Determine the (x, y) coordinate at the center of the cell enclosing the given text.  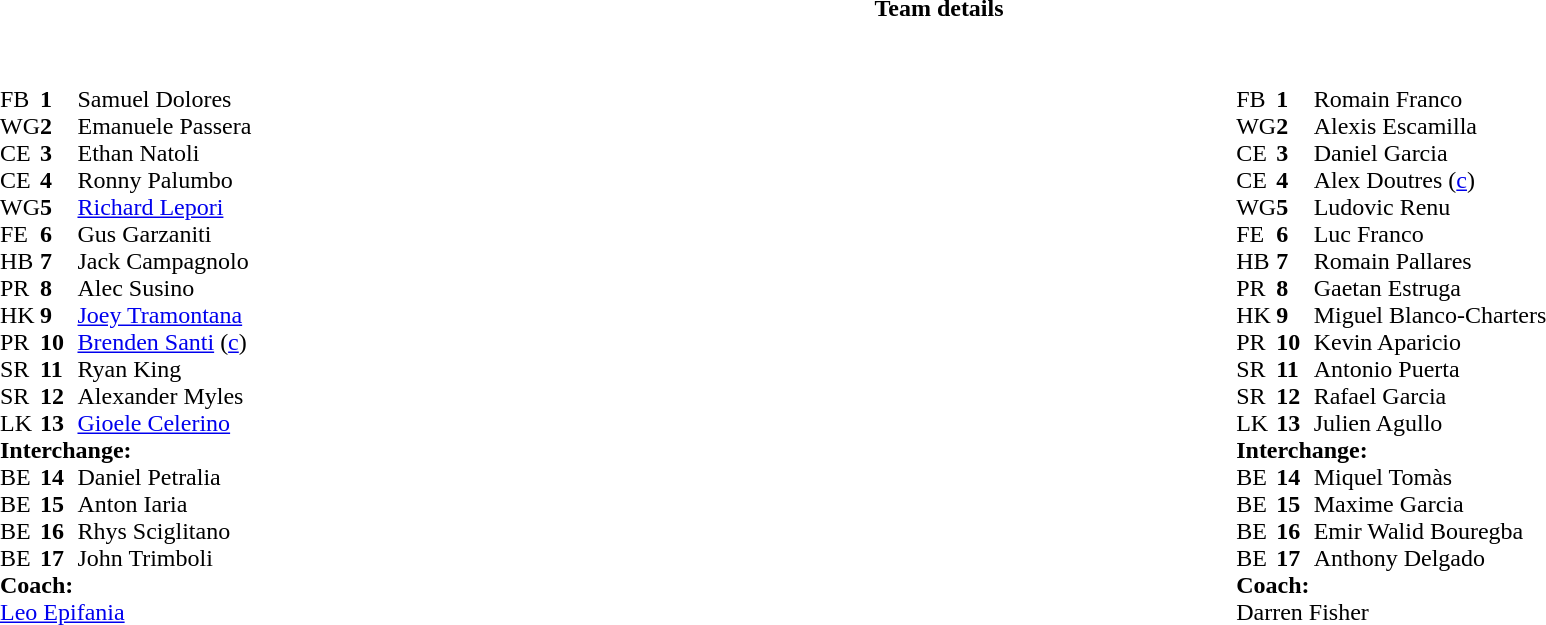
Samuel Dolores (164, 100)
Richard Lepori (164, 208)
Daniel Petralia (164, 478)
Alec Susino (164, 288)
Brenden Santi (c) (164, 342)
Joey Tramontana (164, 316)
Anton Iaria (164, 504)
Emanuele Passera (164, 126)
Ryan King (164, 370)
Ronny Palumbo (164, 180)
Gioele Celerino (164, 424)
Jack Campagnolo (164, 262)
Rhys Sciglitano (164, 532)
Alexander Myles (164, 396)
John Trimboli (164, 558)
Ethan Natoli (164, 154)
Gus Garzaniti (164, 234)
